Capture the cell that displays the provided text and extract its [X, Y] central coordinate. 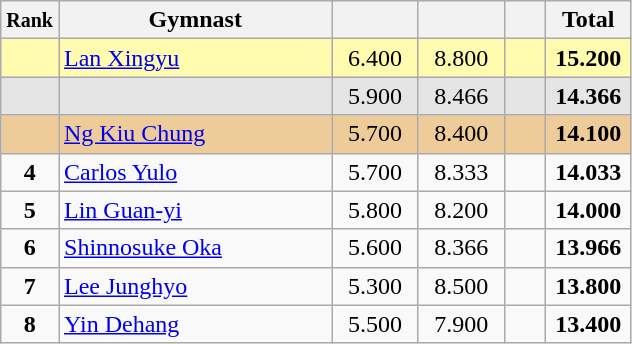
Lee Junghyo [195, 286]
14.366 [588, 96]
8.200 [461, 210]
14.033 [588, 172]
5.300 [375, 286]
8.500 [461, 286]
Gymnast [195, 20]
7 [30, 286]
8 [30, 324]
5 [30, 210]
Carlos Yulo [195, 172]
5.500 [375, 324]
8.400 [461, 134]
6.400 [375, 58]
4 [30, 172]
5.900 [375, 96]
Rank [30, 20]
8.333 [461, 172]
14.100 [588, 134]
13.966 [588, 248]
5.600 [375, 248]
5.800 [375, 210]
6 [30, 248]
15.200 [588, 58]
Total [588, 20]
Lin Guan-yi [195, 210]
14.000 [588, 210]
13.400 [588, 324]
Shinnosuke Oka [195, 248]
7.900 [461, 324]
Lan Xingyu [195, 58]
8.366 [461, 248]
8.466 [461, 96]
13.800 [588, 286]
8.800 [461, 58]
Yin Dehang [195, 324]
Ng Kiu Chung [195, 134]
